For the text-containing cell, return its midpoint in [x, y] coordinate format. 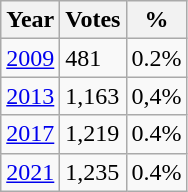
1,163 [93, 96]
Votes [93, 20]
1,235 [93, 172]
0.2% [156, 58]
1,219 [93, 134]
2009 [30, 58]
0,4% [156, 96]
481 [93, 58]
Year [30, 20]
% [156, 20]
2013 [30, 96]
2017 [30, 134]
2021 [30, 172]
